For the text-containing cell, return its midpoint in (X, Y) coordinate format. 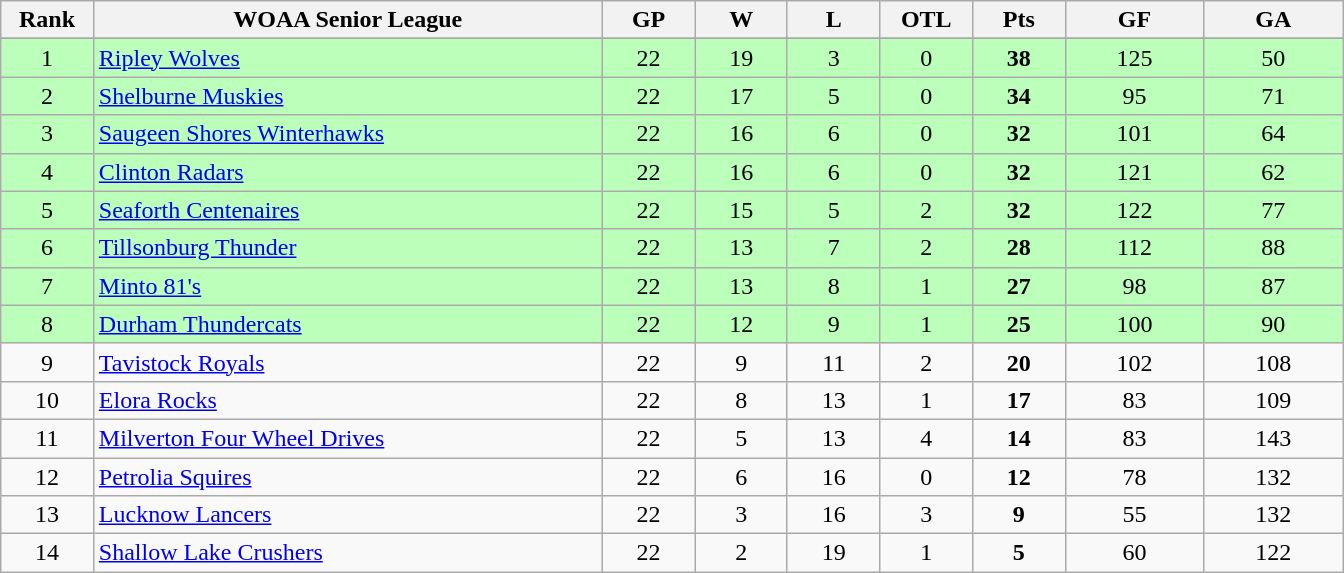
101 (1134, 134)
112 (1134, 248)
55 (1134, 515)
L (834, 20)
Ripley Wolves (348, 58)
15 (742, 210)
Shelburne Muskies (348, 96)
Lucknow Lancers (348, 515)
108 (1274, 362)
121 (1134, 172)
GA (1274, 20)
20 (1020, 362)
64 (1274, 134)
10 (48, 400)
50 (1274, 58)
WOAA Senior League (348, 20)
Seaforth Centenaires (348, 210)
Petrolia Squires (348, 477)
Pts (1020, 20)
OTL (926, 20)
95 (1134, 96)
Saugeen Shores Winterhawks (348, 134)
GP (648, 20)
Tavistock Royals (348, 362)
28 (1020, 248)
71 (1274, 96)
98 (1134, 286)
62 (1274, 172)
W (742, 20)
90 (1274, 324)
Minto 81's (348, 286)
Tillsonburg Thunder (348, 248)
102 (1134, 362)
100 (1134, 324)
60 (1134, 553)
27 (1020, 286)
Milverton Four Wheel Drives (348, 438)
77 (1274, 210)
88 (1274, 248)
25 (1020, 324)
Shallow Lake Crushers (348, 553)
Rank (48, 20)
125 (1134, 58)
143 (1274, 438)
Elora Rocks (348, 400)
GF (1134, 20)
87 (1274, 286)
38 (1020, 58)
109 (1274, 400)
Durham Thundercats (348, 324)
34 (1020, 96)
Clinton Radars (348, 172)
78 (1134, 477)
